Return the (X, Y) coordinate for the center point of the cell that contains the specified text.  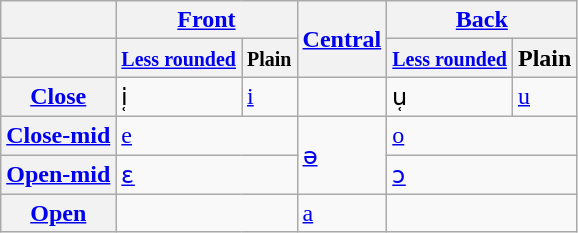
i (270, 97)
a (342, 213)
e (206, 135)
ə (342, 155)
Front (206, 20)
ɛ (206, 174)
u (544, 97)
i̜ (179, 97)
Close (58, 97)
Central (342, 39)
Close-mid (58, 135)
Open (58, 213)
Open-mid (58, 174)
ɔ (482, 174)
Back (482, 20)
o (482, 135)
u̜ (450, 97)
